Scan for the cell matching the given text and deliver its [x, y] coordinate at center. 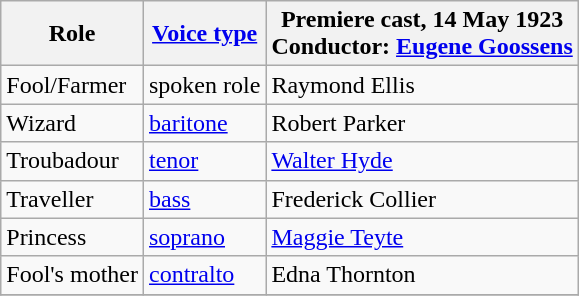
Premiere cast, 14 May 1923Conductor: Eugene Goossens [422, 34]
Fool's mother [72, 275]
Voice type [204, 34]
spoken role [204, 85]
baritone [204, 123]
contralto [204, 275]
Role [72, 34]
Edna Thornton [422, 275]
Robert Parker [422, 123]
Raymond Ellis [422, 85]
Frederick Collier [422, 199]
Maggie Teyte [422, 237]
Princess [72, 237]
Walter Hyde [422, 161]
tenor [204, 161]
Fool/Farmer [72, 85]
bass [204, 199]
Traveller [72, 199]
soprano [204, 237]
Wizard [72, 123]
Troubadour [72, 161]
